For the text-containing cell, return its midpoint in (x, y) coordinate format. 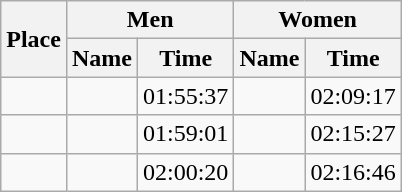
02:16:46 (353, 172)
Place (34, 39)
02:15:27 (353, 134)
02:00:20 (185, 172)
02:09:17 (353, 96)
Men (150, 20)
01:59:01 (185, 134)
01:55:37 (185, 96)
Women (318, 20)
